Output the [x, y] coordinate of the center of the cell containing the given text.  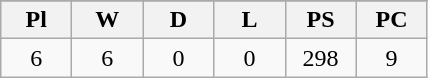
W [108, 20]
Pl [36, 20]
L [250, 20]
PC [392, 20]
D [178, 20]
298 [320, 58]
PS [320, 20]
9 [392, 58]
